Pinpoint the cell where the given text exists, returning its [x, y] midpoint coordinate. 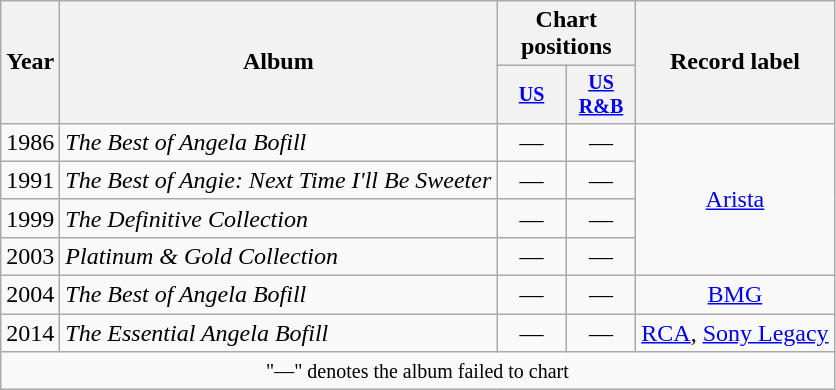
1991 [30, 180]
RCA, Sony Legacy [735, 333]
USR&B [600, 94]
2014 [30, 333]
Record label [735, 62]
The Essential Angela Bofill [278, 333]
BMG [735, 295]
1999 [30, 218]
Year [30, 62]
2004 [30, 295]
The Best of Angie: Next Time I'll Be Sweeter [278, 180]
US [532, 94]
Album [278, 62]
1986 [30, 142]
Chart positions [566, 34]
2003 [30, 256]
Arista [735, 199]
"—" denotes the album failed to chart [418, 371]
The Definitive Collection [278, 218]
Platinum & Gold Collection [278, 256]
